Find where the given text appears and provide that cell's center as [X, Y] coordinate. 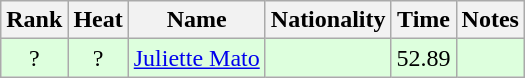
Juliette Mato [196, 58]
Heat [98, 20]
Nationality [328, 20]
Rank [34, 20]
Time [424, 20]
52.89 [424, 58]
Name [196, 20]
Notes [490, 20]
